Return [X, Y] of the center of cell containing provided text 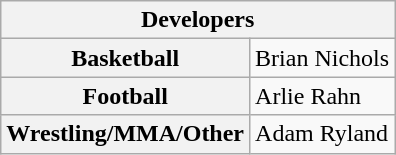
Developers [198, 20]
Brian Nichols [322, 58]
Wrestling/MMA/Other [126, 134]
Football [126, 96]
Adam Ryland [322, 134]
Arlie Rahn [322, 96]
Basketball [126, 58]
